Search for the cell housing the specified text and yield its [x, y] center coordinate. 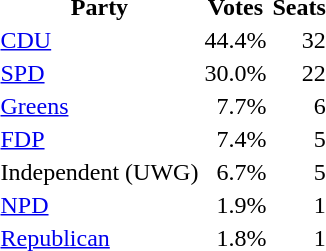
7.7% [236, 106]
6.7% [236, 172]
7.4% [236, 139]
30.0% [236, 73]
44.4% [236, 40]
1.9% [236, 205]
